Extract the (X, Y) coordinate from the center of the cell holding the provided text.  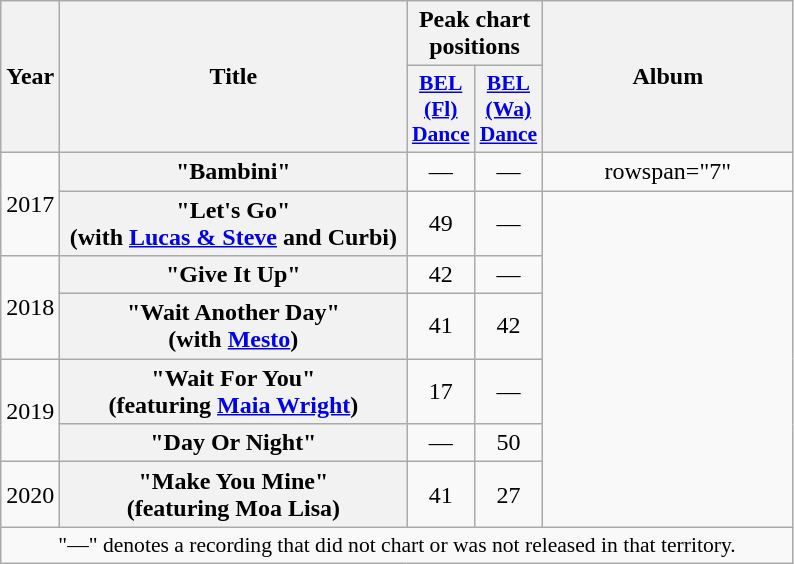
"Make You Mine" (featuring Moa Lisa) (234, 494)
49 (441, 222)
"—" denotes a recording that did not chart or was not released in that territory. (398, 545)
Peak chart positions (474, 34)
2020 (30, 494)
2018 (30, 308)
17 (441, 392)
BEL (Fl) Dance (441, 110)
Title (234, 77)
"Day Or Night" (234, 443)
"Let's Go" (with Lucas & Steve and Curbi) (234, 222)
"Bambini" (234, 171)
Year (30, 77)
2017 (30, 204)
Album (668, 77)
"Give It Up" (234, 275)
50 (509, 443)
27 (509, 494)
2019 (30, 410)
"Wait For You" (featuring Maia Wright) (234, 392)
"Wait Another Day" (with Mesto) (234, 326)
rowspan="7" (668, 171)
BEL (Wa) Dance (509, 110)
